Return the (X, Y) coordinate for the center point of the cell that contains the specified text.  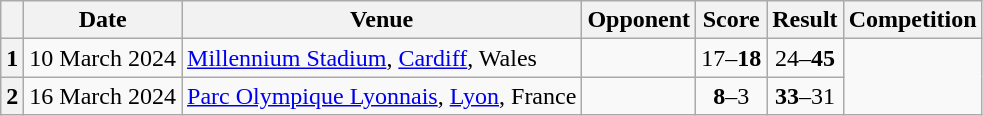
33–31 (805, 96)
1 (12, 58)
Score (732, 20)
Parc Olympique Lyonnais, Lyon, France (382, 96)
2 (12, 96)
24–45 (805, 58)
Result (805, 20)
Venue (382, 20)
Date (103, 20)
8–3 (732, 96)
16 March 2024 (103, 96)
Millennium Stadium, Cardiff, Wales (382, 58)
17–18 (732, 58)
10 March 2024 (103, 58)
Opponent (639, 20)
Competition (912, 20)
